Determine the (X, Y) coordinate at the center of the cell enclosing the given text.  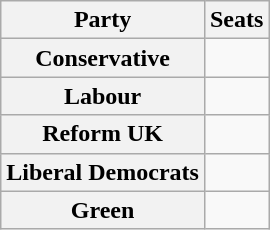
Labour (103, 96)
Green (103, 210)
Liberal Democrats (103, 172)
Party (103, 20)
Reform UK (103, 134)
Conservative (103, 58)
Seats (236, 20)
